Identify which cell holds the provided text, then report its (X, Y) central coordinate. 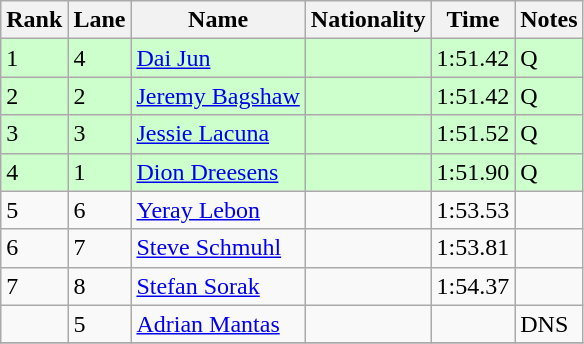
Jessie Lacuna (218, 134)
1:53.81 (473, 248)
Yeray Lebon (218, 210)
DNS (549, 324)
Stefan Sorak (218, 286)
8 (100, 286)
1:51.90 (473, 172)
Name (218, 20)
Rank (34, 20)
1:53.53 (473, 210)
Dai Jun (218, 58)
1:54.37 (473, 286)
Notes (549, 20)
Time (473, 20)
Jeremy Bagshaw (218, 96)
1:51.52 (473, 134)
Adrian Mantas (218, 324)
Dion Dreesens (218, 172)
Lane (100, 20)
Steve Schmuhl (218, 248)
Nationality (368, 20)
